Output the [X, Y] coordinate of the center of the cell containing the given text.  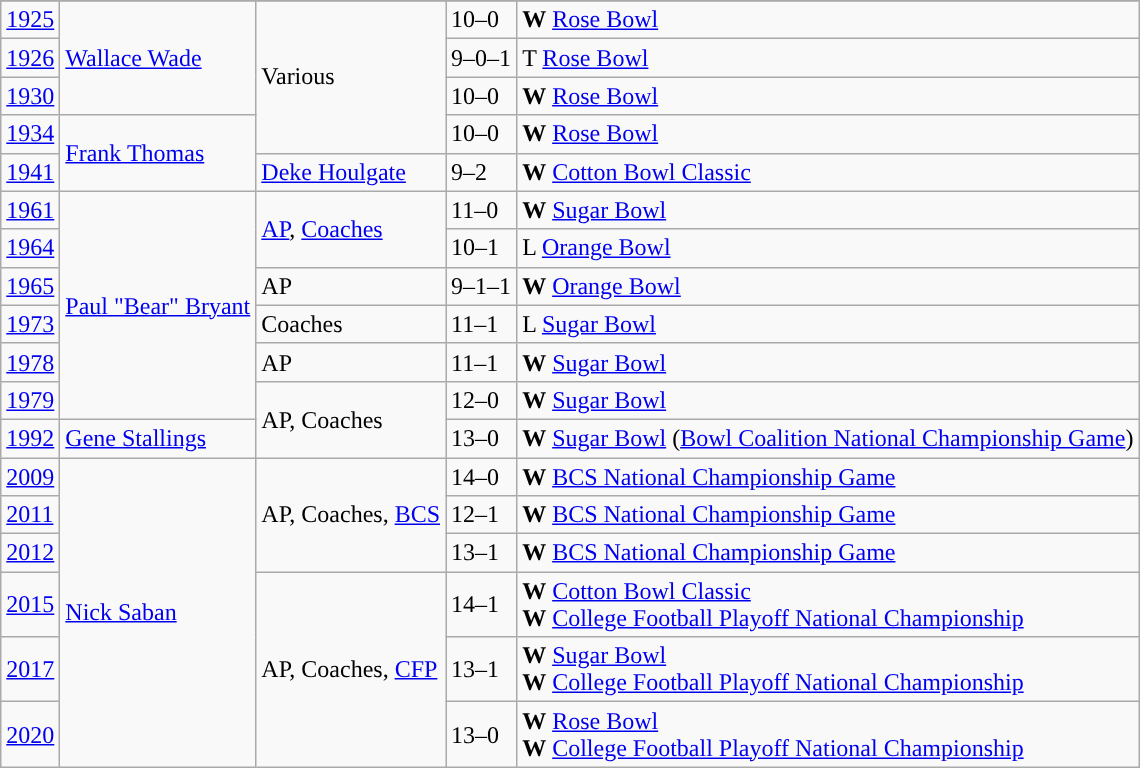
W Cotton Bowl Classic W College Football Playoff National Championship [828, 604]
1941 [30, 172]
12–1 [482, 515]
2015 [30, 604]
AP, Coaches, CFP [351, 670]
2009 [30, 477]
1961 [30, 210]
W Sugar Bowl (Bowl Coalition National Championship Game) [828, 438]
Wallace Wade [158, 58]
11–0 [482, 210]
Gene Stallings [158, 438]
1965 [30, 286]
L Sugar Bowl [828, 324]
W Cotton Bowl Classic [828, 172]
1964 [30, 248]
10–1 [482, 248]
2017 [30, 670]
12–0 [482, 400]
1978 [30, 362]
2012 [30, 553]
T Rose Bowl [828, 58]
1973 [30, 324]
9–2 [482, 172]
9–1–1 [482, 286]
Coaches [351, 324]
2020 [30, 734]
W Rose Bowl W College Football Playoff National Championship [828, 734]
W Sugar Bowl W College Football Playoff National Championship [828, 670]
Nick Saban [158, 612]
1934 [30, 134]
14–1 [482, 604]
W Orange Bowl [828, 286]
Paul "Bear" Bryant [158, 305]
Deke Houlgate [351, 172]
2011 [30, 515]
9–0–1 [482, 58]
14–0 [482, 477]
1925 [30, 20]
1992 [30, 438]
AP, Coaches, BCS [351, 515]
1930 [30, 96]
1979 [30, 400]
Various [351, 77]
Frank Thomas [158, 153]
1926 [30, 58]
L Orange Bowl [828, 248]
